Provide the (X, Y) coordinate of the cell's center where the given text is located.  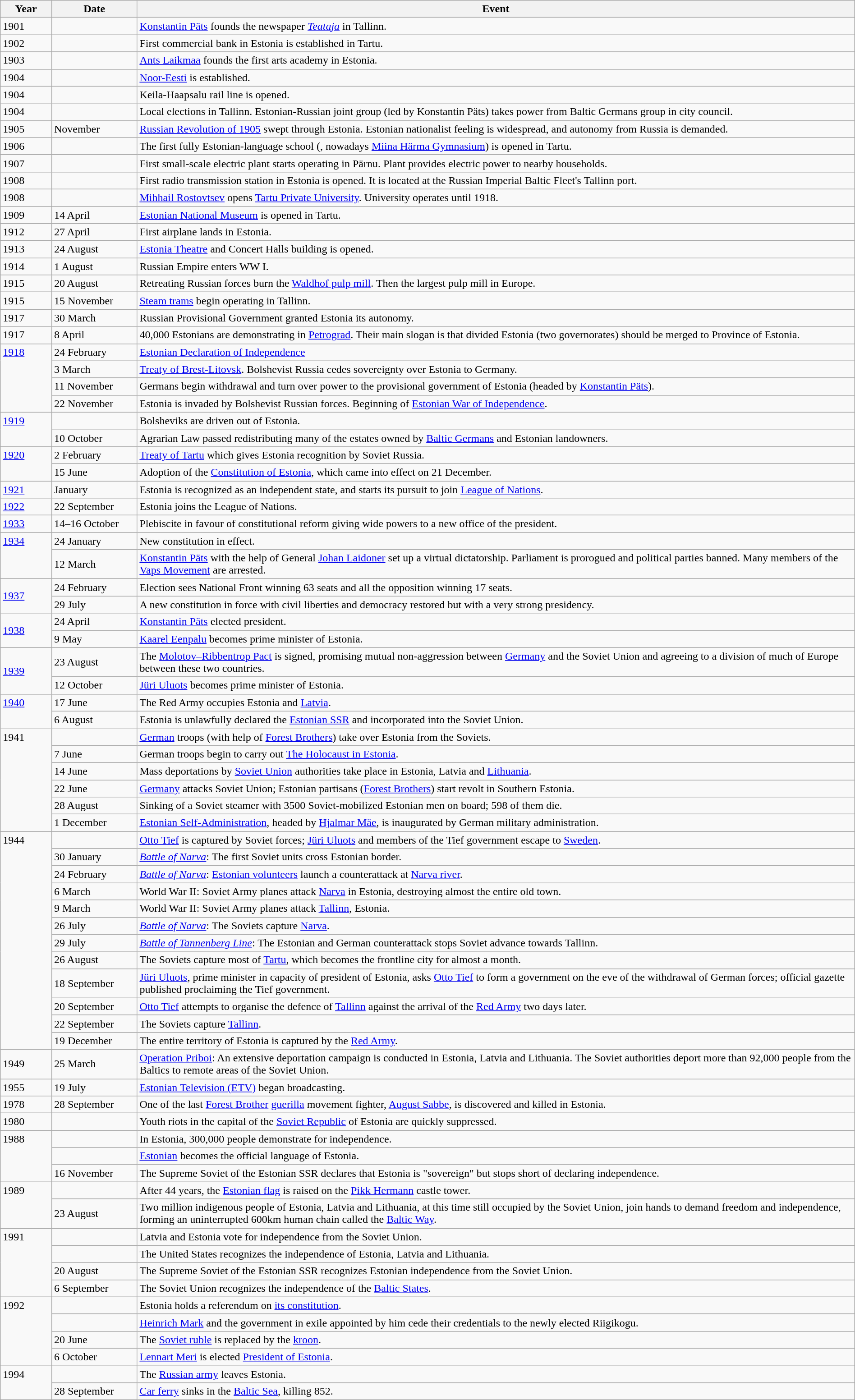
20 June (94, 1340)
Adoption of the Constitution of Estonia, which came into effect on 21 December. (496, 472)
Estonia holds a referendum on its constitution. (496, 1305)
Estonia is invaded by Bolshevist Russian forces. Beginning of Estonian War of Independence. (496, 404)
Jüri Uluots becomes prime minister of Estonia. (496, 685)
14 June (94, 771)
1949 (26, 1064)
1944 (26, 941)
24 August (94, 249)
1921 (26, 489)
1938 (26, 630)
Estonian National Museum is opened in Tartu. (496, 215)
Estonian Television (ETV) began broadcasting. (496, 1087)
Plebiscite in favour of constitutional reform giving wide powers to a new office of the president. (496, 524)
19 July (94, 1087)
Russian Revolution of 1905 swept through Estonia. Estonian nationalist feeling is widespread, and autonomy from Russia is demanded. (496, 129)
The Soviets capture most of Tartu, which becomes the frontline city for almost a month. (496, 960)
The entire territory of Estonia is captured by the Red Army. (496, 1041)
24 April (94, 622)
Battle of Narva: The Soviets capture Narva. (496, 926)
Lennart Meri is elected President of Estonia. (496, 1357)
The Supreme Soviet of the Estonian SSR declares that Estonia is "sovereign" but stops short of declaring independence. (496, 1173)
9 March (94, 909)
After 44 years, the Estonian flag is raised on the Pikk Hermann castle tower. (496, 1190)
1902 (26, 43)
6 October (94, 1357)
Noor-Eesti is established. (496, 78)
Russian Empire enters WW I. (496, 266)
The Soviets capture Tallinn. (496, 1024)
Treaty of Brest-Litovsk. Bolshevist Russia cedes sovereignty over Estonia to Germany. (496, 369)
1912 (26, 232)
1994 (26, 1382)
Estonia Theatre and Concert Halls building is opened. (496, 249)
Retreating Russian forces burn the Waldhof pulp mill. Then the largest pulp mill in Europe. (496, 284)
1978 (26, 1105)
Estonia joins the League of Nations. (496, 507)
In Estonia, 300,000 people demonstrate for independence. (496, 1139)
3 March (94, 369)
1905 (26, 129)
26 July (94, 926)
14–16 October (94, 524)
6 March (94, 891)
1992 (26, 1331)
18 September (94, 983)
Battle of Tannenberg Line: The Estonian and German counterattack stops Soviet advance towards Tallinn. (496, 943)
1901 (26, 26)
Germany attacks Soviet Union; Estonian partisans (Forest Brothers) start revolt in Southern Estonia. (496, 789)
1 December (94, 823)
Mass deportations by Soviet Union authorities take place in Estonia, Latvia and Lithuania. (496, 771)
The Soviet Union recognizes the independence of the Baltic States. (496, 1288)
1991 (26, 1262)
Otto Tief attempts to organise the defence of Tallinn against the arrival of the Red Army two days later. (496, 1006)
The Soviet ruble is replaced by the kroon. (496, 1340)
1980 (26, 1122)
The Russian army leaves Estonia. (496, 1374)
16 November (94, 1173)
German troops (with help of Forest Brothers) take over Estonia from the Soviets. (496, 737)
Local elections in Tallinn. Estonian-Russian joint group (led by Konstantin Päts) takes power from Baltic Germans group in city council. (496, 112)
Sinking of a Soviet steamer with 3500 Soviet-mobilized Estonian men on board; 598 of them die. (496, 806)
1906 (26, 146)
6 August (94, 720)
World War II: Soviet Army planes attack Tallinn, Estonia. (496, 909)
Ants Laikmaa founds the first arts academy in Estonia. (496, 60)
Konstantin Päts elected president. (496, 622)
19 December (94, 1041)
1955 (26, 1087)
1914 (26, 266)
First radio transmission station in Estonia is opened. It is located at the Russian Imperial Baltic Fleet's Tallinn port. (496, 180)
World War II: Soviet Army planes attack Narva in Estonia, destroying almost the entire old town. (496, 891)
Estonian Declaration of Independence (496, 352)
1909 (26, 215)
8 April (94, 335)
Estonian Self-Administration, headed by Hjalmar Mäe, is inaugurated by German military administration. (496, 823)
7 June (94, 754)
1941 (26, 780)
Estonian becomes the official language of Estonia. (496, 1156)
27 April (94, 232)
15 June (94, 472)
6 September (94, 1288)
Keila-Haapsalu rail line is opened. (496, 95)
Mihhail Rostovtsev opens Tartu Private University. University operates until 1918. (496, 197)
First small-scale electric plant starts operating in Pärnu. Plant provides electric power to nearby households. (496, 163)
November (94, 129)
Kaarel Eenpalu becomes prime minister of Estonia. (496, 639)
Estonia is recognized as an independent state, and starts its pursuit to join League of Nations. (496, 489)
1913 (26, 249)
1 August (94, 266)
12 March (94, 565)
Bolsheviks are driven out of Estonia. (496, 421)
Youth riots in the capital of the Soviet Republic of Estonia are quickly suppressed. (496, 1122)
1922 (26, 507)
1933 (26, 524)
1903 (26, 60)
Year (26, 9)
Election sees National Front winning 63 seats and all the opposition winning 17 seats. (496, 588)
1939 (26, 671)
1934 (26, 555)
9 May (94, 639)
First airplane lands in Estonia. (496, 232)
The Supreme Soviet of the Estonian SSR recognizes Estonian independence from the Soviet Union. (496, 1271)
2 February (94, 455)
Otto Tief is captured by Soviet forces; Jüri Uluots and members of the Tief government escape to Sweden. (496, 840)
30 January (94, 857)
Battle of Narva: The first Soviet units cross Estonian border. (496, 857)
January (94, 489)
1988 (26, 1156)
1907 (26, 163)
22 November (94, 404)
1918 (26, 378)
11 November (94, 386)
The Red Army occupies Estonia and Latvia. (496, 702)
A new constitution in force with civil liberties and democracy restored but with a very strong presidency. (496, 605)
28 August (94, 806)
The United States recognizes the independence of Estonia, Latvia and Lithuania. (496, 1254)
Russian Provisional Government granted Estonia its autonomy. (496, 318)
New constitution in effect. (496, 541)
Latvia and Estonia vote for independence from the Soviet Union. (496, 1237)
Konstantin Päts founds the newspaper Teataja in Tallinn. (496, 26)
24 January (94, 541)
1937 (26, 596)
17 June (94, 702)
1919 (26, 429)
26 August (94, 960)
22 June (94, 789)
1989 (26, 1205)
First commercial bank in Estonia is established in Tartu. (496, 43)
15 November (94, 301)
German troops begin to carry out The Holocaust in Estonia. (496, 754)
The first fully Estonian-language school (, nowadays Miina Härma Gymnasium) is opened in Tartu. (496, 146)
25 March (94, 1064)
Battle of Narva: Estonian volunteers launch a counterattack at Narva river. (496, 874)
14 April (94, 215)
One of the last Forest Brother guerilla movement fighter, August Sabbe, is discovered and killed in Estonia. (496, 1105)
30 March (94, 318)
Germans begin withdrawal and turn over power to the provisional government of Estonia (headed by Konstantin Päts). (496, 386)
Date (94, 9)
Treaty of Tartu which gives Estonia recognition by Soviet Russia. (496, 455)
Estonia is unlawfully declared the Estonian SSR and incorporated into the Soviet Union. (496, 720)
20 September (94, 1006)
Heinrich Mark and the government in exile appointed by him cede their credentials to the newly elected Riigikogu. (496, 1322)
Event (496, 9)
1940 (26, 711)
Steam trams begin operating in Tallinn. (496, 301)
1920 (26, 464)
Agrarian Law passed redistributing many of the estates owned by Baltic Germans and Estonian landowners. (496, 438)
12 October (94, 685)
10 October (94, 438)
Car ferry sinks in the Baltic Sea, killing 852. (496, 1391)
